For the text-containing cell, return its midpoint in (X, Y) coordinate format. 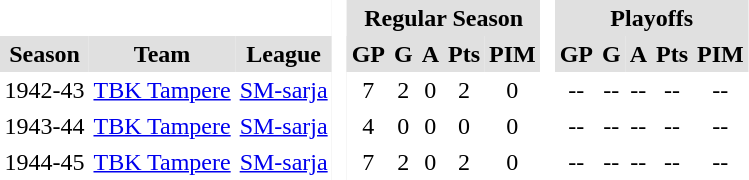
1944-45 (44, 162)
1943-44 (44, 126)
4 (368, 126)
Season (44, 54)
League (284, 54)
1942-43 (44, 90)
Regular Season (444, 18)
Playoffs (652, 18)
Team (162, 54)
